Find where the given text appears and provide that cell's center as (x, y) coordinate. 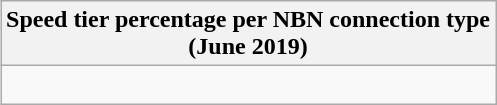
Speed tier percentage per NBN connection type(June 2019) (248, 34)
